From the cell containing the given text, extract its center point as (x, y) coordinate. 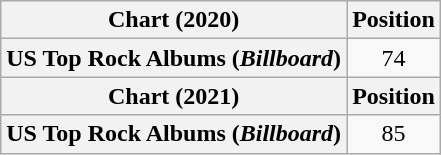
Chart (2020) (174, 20)
Chart (2021) (174, 96)
74 (394, 58)
85 (394, 134)
